Capture the cell that displays the provided text and extract its [X, Y] central coordinate. 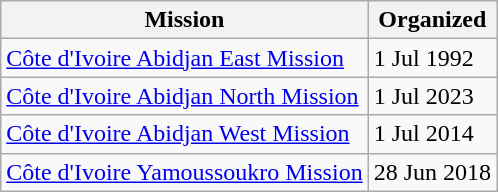
1 Jul 2023 [432, 96]
Côte d'Ivoire Abidjan East Mission [184, 58]
Côte d'Ivoire Abidjan North Mission [184, 96]
28 Jun 2018 [432, 172]
1 Jul 2014 [432, 134]
Mission [184, 20]
Côte d'Ivoire Abidjan West Mission [184, 134]
Organized [432, 20]
1 Jul 1992 [432, 58]
Côte d'Ivoire Yamoussoukro Mission [184, 172]
